Locate the cell with the specified text and output its (x, y) center coordinate. 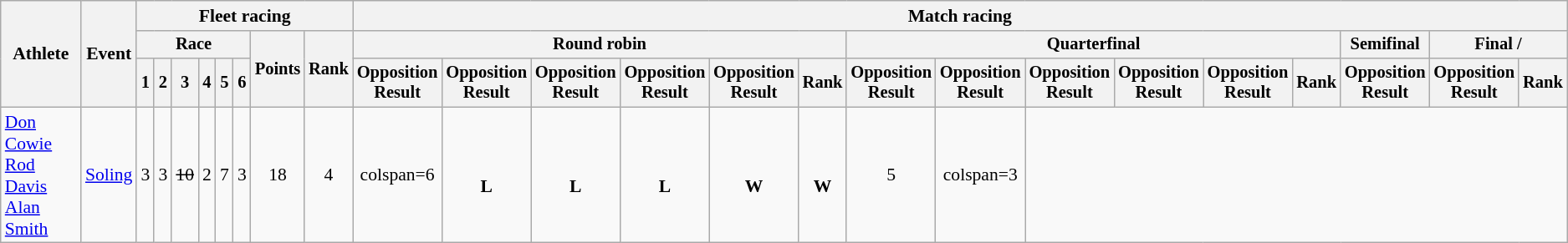
Semifinal (1385, 45)
Don CowieRod DavisAlan Smith (41, 175)
Match racing (960, 16)
Quarterfinal (1094, 45)
Fleet racing (244, 16)
colspan=3 (980, 175)
Final / (1498, 45)
Round robin (600, 45)
Points (278, 68)
Event (109, 53)
Soling (109, 175)
7 (224, 175)
10 (185, 175)
colspan=6 (398, 175)
Race (193, 45)
Athlete (41, 53)
18 (278, 175)
6 (243, 83)
1 (146, 83)
